Return [X, Y] of the center of cell containing provided text 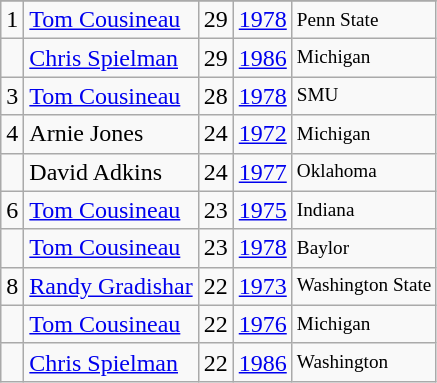
Baylor [364, 248]
4 [12, 134]
Oklahoma [364, 172]
3 [12, 96]
David Adkins [111, 172]
Penn State [364, 20]
1977 [262, 172]
28 [216, 96]
1972 [262, 134]
8 [12, 286]
Indiana [364, 210]
Washington State [364, 286]
SMU [364, 96]
6 [12, 210]
Washington [364, 362]
1976 [262, 324]
1973 [262, 286]
Arnie Jones [111, 134]
Randy Gradishar [111, 286]
1975 [262, 210]
1 [12, 20]
